Find where the given text appears and provide that cell's center as [X, Y] coordinate. 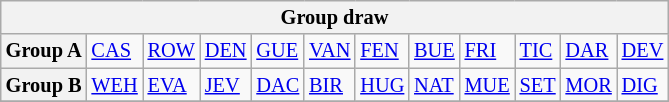
TIC [538, 51]
FRI [488, 51]
Group A [44, 51]
BUE [434, 51]
ROW [172, 51]
Group B [44, 85]
BIR [330, 85]
DEV [643, 51]
DIG [643, 85]
HUG [382, 85]
DEN [226, 51]
JEV [226, 85]
WEH [115, 85]
SET [538, 85]
Group draw [335, 17]
FEN [382, 51]
DAR [589, 51]
GUE [278, 51]
CAS [115, 51]
VAN [330, 51]
MUE [488, 85]
DAC [278, 85]
EVA [172, 85]
MOR [589, 85]
NAT [434, 85]
